Output the (x, y) coordinate of the center of the cell containing the given text.  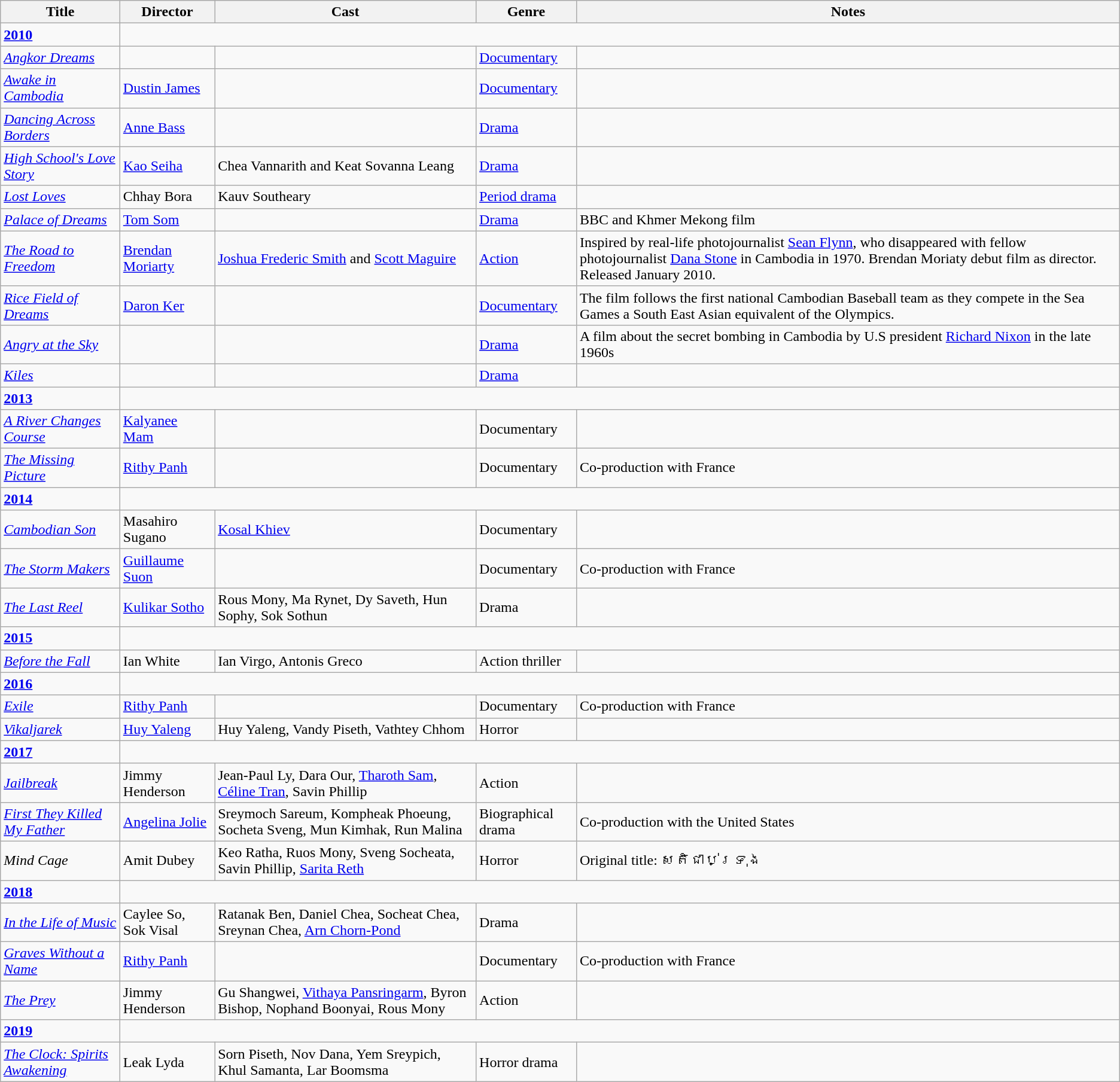
BBC and Khmer Mekong film (848, 220)
2019 (60, 1031)
The Prey (60, 1000)
Daron Ker (167, 305)
The Storm Makers (60, 568)
Angelina Jolie (167, 822)
Angkor Dreams (60, 57)
Kauv Southeary (346, 197)
Director (167, 12)
Gu Shangwei, Vithaya Pansringarm, Byron Bishop, Nophand Boonyai, Rous Mony (346, 1000)
Ratanak Ben, Daniel Chea, Socheat Chea, Sreynan Chea, Arn Chorn-Pond (346, 922)
First They Killed My Father (60, 822)
Action thriller (526, 661)
Ian White (167, 661)
Before the Fall (60, 661)
A River Changes Course (60, 429)
Chhay Bora (167, 197)
The Clock: Spirits Awakening (60, 1062)
Huy Yaleng (167, 729)
Jean-Paul Ly, Dara Our, Tharoth Sam, Céline Tran, Savin Phillip (346, 782)
Kalyanee Mam (167, 429)
Mind Cage (60, 860)
2013 (60, 398)
The film follows the first national Cambodian Baseball team as they compete in the Sea Games a South East Asian equivalent of the Olympics. (848, 305)
Keo Ratha, Ruos Mony, Sveng Socheata, Savin Phillip, Sarita Reth (346, 860)
Leak Lyda (167, 1062)
Period drama (526, 197)
Awake in Cambodia (60, 89)
Biographical drama (526, 822)
Exile (60, 706)
Angry at the Sky (60, 345)
High School's Love Story (60, 166)
Tom Som (167, 220)
Jailbreak (60, 782)
Brendan Moriarty (167, 258)
2010 (60, 35)
Rice Field of Dreams (60, 305)
2017 (60, 752)
Cast (346, 12)
Kiles (60, 375)
Dustin James (167, 89)
Kao Seiha (167, 166)
Genre (526, 12)
Ian Virgo, Antonis Greco (346, 661)
A film about the secret bombing in Cambodia by U.S president Richard Nixon in the late 1960s (848, 345)
Dancing Across Borders (60, 127)
2015 (60, 638)
Graves Without a Name (60, 962)
The Road to Freedom (60, 258)
Notes (848, 12)
Horror drama (526, 1062)
2018 (60, 892)
Anne Bass (167, 127)
Huy Yaleng, Vandy Piseth, Vathtey Chhom (346, 729)
Chea Vannarith and Keat Sovanna Leang (346, 166)
The Missing Picture (60, 468)
Rous Mony, Ma Rynet, Dy Saveth, Hun Sophy, Sok Sothun (346, 608)
Title (60, 12)
Cambodian Son (60, 530)
Kosal Khiev (346, 530)
Vikaljarek (60, 729)
2016 (60, 684)
Amit Dubey (167, 860)
2014 (60, 499)
Joshua Frederic Smith and Scott Maguire (346, 258)
Kulikar Sotho (167, 608)
Sreymoch Sareum, Kompheak Phoeung, Socheta Sveng, Mun Kimhak, Run Malina (346, 822)
Caylee So, Sok Visal (167, 922)
Co-production with the United States (848, 822)
In the Life of Music (60, 922)
Sorn Piseth, Nov Dana, Yem Sreypich, Khul Samanta, Lar Boomsma (346, 1062)
Original title: សតិជាប់ទ្រុង (848, 860)
The Last Reel (60, 608)
Masahiro Sugano (167, 530)
Lost Loves (60, 197)
Guillaume Suon (167, 568)
Palace of Dreams (60, 220)
